Capture the cell that displays the provided text and extract its (X, Y) central coordinate. 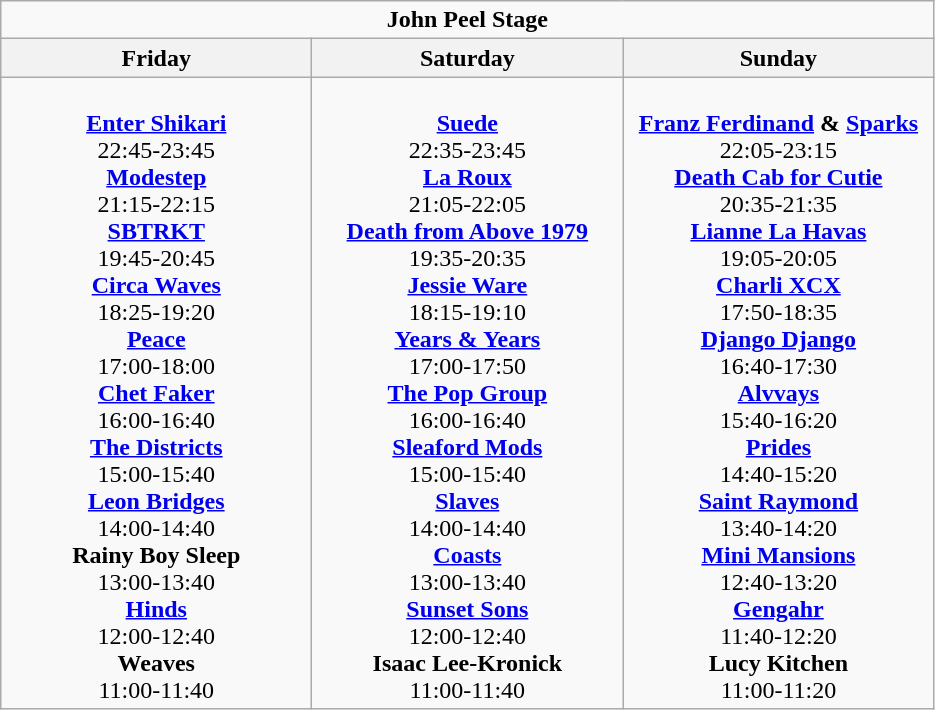
John Peel Stage (468, 20)
Friday (156, 58)
Sunday (778, 58)
Saturday (468, 58)
